Determine the (x, y) coordinate at the center of the cell enclosing the given text.  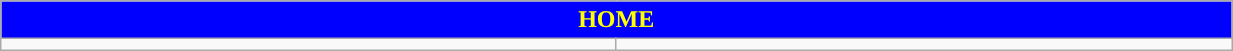
HOME (616, 20)
